Determine the [x, y] coordinate at the center of the cell enclosing the given text.  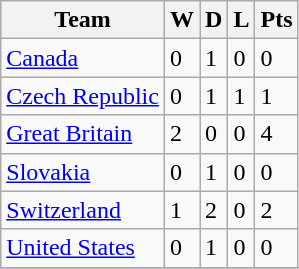
United States [83, 248]
Czech Republic [83, 96]
Switzerland [83, 210]
Canada [83, 58]
Great Britain [83, 134]
Slovakia [83, 172]
D [214, 20]
W [182, 20]
Team [83, 20]
L [242, 20]
4 [276, 134]
Pts [276, 20]
